Output the (x, y) coordinate of the center of the cell containing the given text.  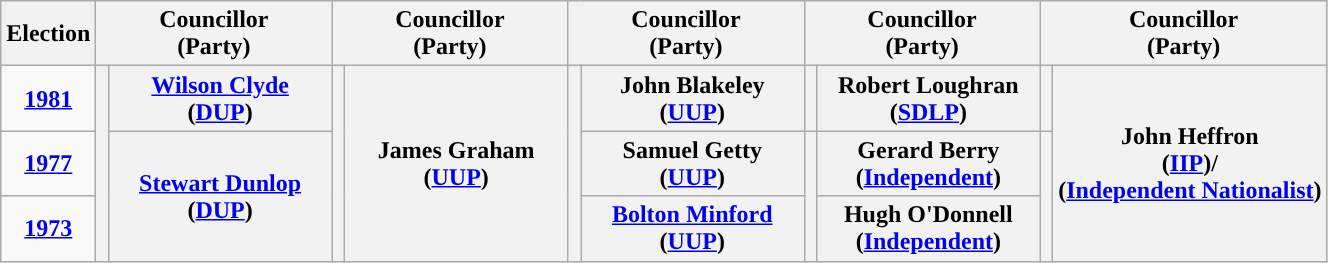
Robert Loughran (SDLP) (929, 98)
Wilson Clyde (DUP) (220, 98)
Election (48, 34)
Hugh O'Donnell (Independent) (929, 228)
1977 (48, 164)
Stewart Dunlop (DUP) (220, 196)
Samuel Getty (UUP) (692, 164)
1981 (48, 98)
Bolton Minford (UUP) (692, 228)
James Graham (UUP) (456, 164)
1973 (48, 228)
Gerard Berry (Independent) (929, 164)
John Heffron (IIP)/ (Independent Nationalist) (1190, 164)
John Blakeley (UUP) (692, 98)
